Search for the cell housing the specified text and yield its (X, Y) center coordinate. 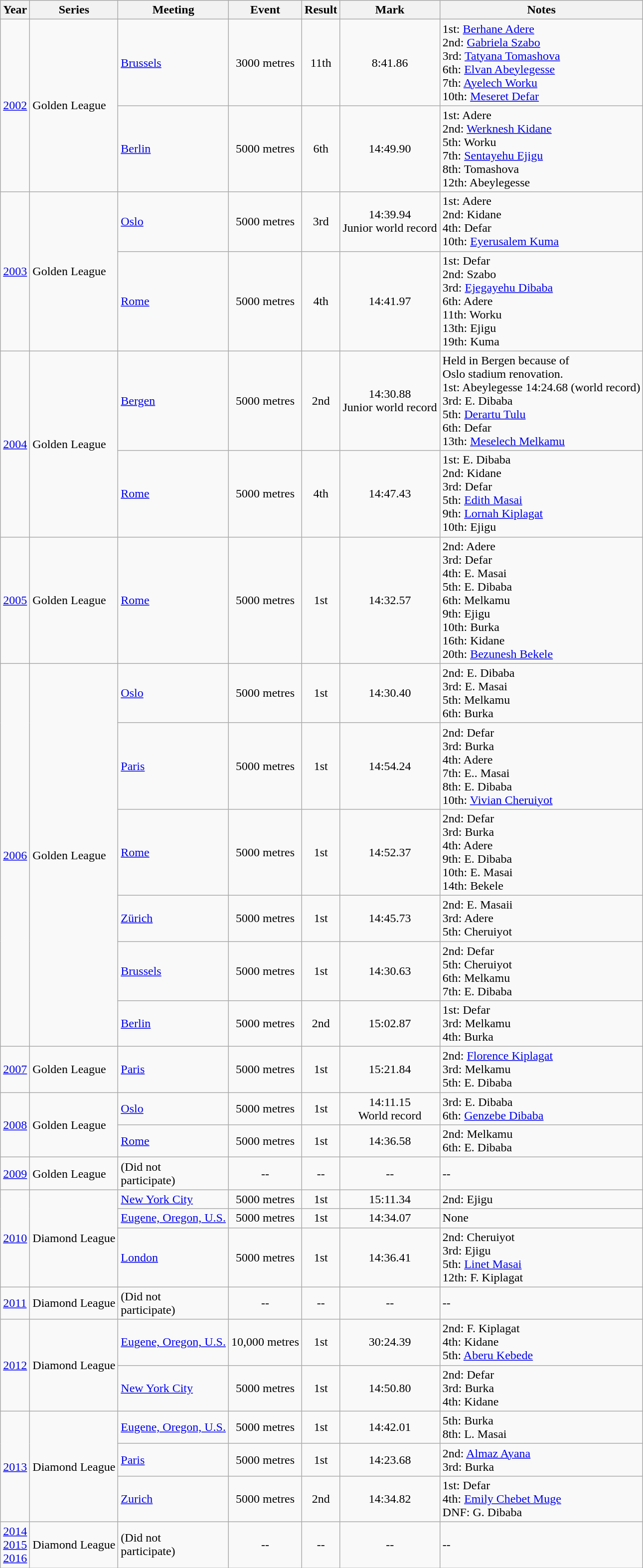
11th (321, 63)
2nd: E. Dibaba3rd: E. Masai5th: Melkamu6th: Burka (541, 693)
2nd: Defar3rd: Burka4th: Adere9th: E. Dibaba10th: E. Masai14th: Bekele (541, 852)
2nd: Ejigu (541, 1199)
14:41.97 (390, 301)
14:49.90 (390, 149)
14:45.73 (390, 918)
2009 (15, 1173)
2nd: F. Kiplagat4th: Kidane5th: Aberu Kebede (541, 1342)
14:36.41 (390, 1257)
None (541, 1218)
3rd (321, 221)
30:24.39 (390, 1342)
Bergen (173, 401)
2003 (15, 271)
2nd: Melkamu6th: E. Dibaba (541, 1141)
2nd: Defar5th: Cheruiyot6th: Melkamu7th: E. Dibaba (541, 971)
2002 (15, 106)
2nd: Florence Kiplagat3rd: Melkamu5th: E. Dibaba (541, 1070)
10,000 metres (265, 1342)
14:42.01 (390, 1427)
14:30.40 (390, 693)
2nd: Cheruiyot3rd: Ejigu5th: Linet Masai12th: F. Kiplagat (541, 1257)
2nd: Adere3rd: Defar4th: E. Masai5th: E. Dibaba6th: Melkamu9th: Ejigu10th: Burka16th: Kidane20th: Bezunesh Bekele (541, 600)
14:52.37 (390, 852)
2nd: E. Masaii3rd: Adere5th: Cheruiyot (541, 918)
2nd: Defar3rd: Burka4th: Kidane (541, 1388)
2005 (15, 600)
14:23.68 (390, 1459)
2007 (15, 1070)
14:34.82 (390, 1499)
14:30.63 (390, 971)
15:11.34 (390, 1199)
2011 (15, 1303)
14:50.80 (390, 1388)
8:41.86 (390, 63)
1st: Defar3rd: Melkamu4th: Burka (541, 1024)
Mark (390, 10)
14:47.43 (390, 493)
1st: Berhane Adere2nd: Gabriela Szabo3rd: Tatyana Tomashova6th: Elvan Abeylegesse7th: Ayelech Worku10th: Meseret Defar (541, 63)
Series (74, 10)
14:34.07 (390, 1218)
14:54.24 (390, 766)
3rd: E. Dibaba6th: Genzebe Dibaba (541, 1108)
5th: Burka8th: L. Masai (541, 1427)
2008 (15, 1125)
14:30.88Junior world record (390, 401)
1st: Defar4th: Emily Chebet MugeDNF: G. Dibaba (541, 1499)
Meeting (173, 10)
2010 (15, 1238)
3000 metres (265, 63)
1st: Adere2nd: Werknesh Kidane5th: Worku7th: Sentayehu Ejigu8th: Tomashova12th: Abeylegesse (541, 149)
14:36.58 (390, 1141)
2013 (15, 1466)
Notes (541, 10)
Zurich (173, 1499)
201420152016 (15, 1545)
Year (15, 10)
1st: Defar2nd: Szabo3rd: Ejegayehu Dibaba6th: Adere11th: Worku13th: Ejigu19th: Kuma (541, 301)
Event (265, 10)
2006 (15, 855)
1st: E. Dibaba2nd: Kidane3rd: Defar5th: Edith Masai9th: Lornah Kiplagat10th: Ejigu (541, 493)
14:11.15World record (390, 1108)
2012 (15, 1365)
15:21.84 (390, 1070)
14:39.94Junior world record (390, 221)
6th (321, 149)
1st: Adere2nd: Kidane4th: Defar10th: Eyerusalem Kuma (541, 221)
2nd: Almaz Ayana3rd: Burka (541, 1459)
Result (321, 10)
14:32.57 (390, 600)
Zürich (173, 918)
15:02.87 (390, 1024)
2nd: Defar3rd: Burka4th: Adere7th: E.. Masai8th: E. Dibaba10th: Vivian Cheruiyot (541, 766)
London (173, 1257)
2004 (15, 444)
